Find where the given text appears and provide that cell's center as (x, y) coordinate. 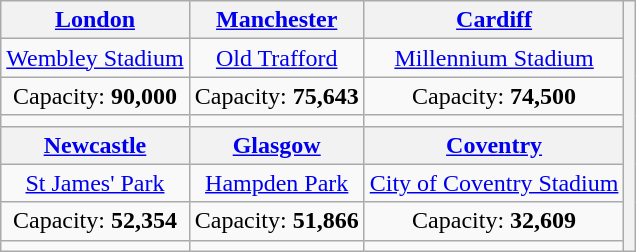
City of Coventry Stadium (494, 183)
Capacity: 90,000 (95, 96)
London (95, 20)
St James' Park (95, 183)
Wembley Stadium (95, 58)
Hampden Park (276, 183)
Manchester (276, 20)
Capacity: 75,643 (276, 96)
Capacity: 51,866 (276, 221)
Newcastle (95, 145)
Cardiff (494, 20)
Capacity: 74,500 (494, 96)
Capacity: 32,609 (494, 221)
Old Trafford (276, 58)
Glasgow (276, 145)
Millennium Stadium (494, 58)
Coventry (494, 145)
Capacity: 52,354 (95, 221)
